Output the (X, Y) coordinate of the center of the cell containing the given text.  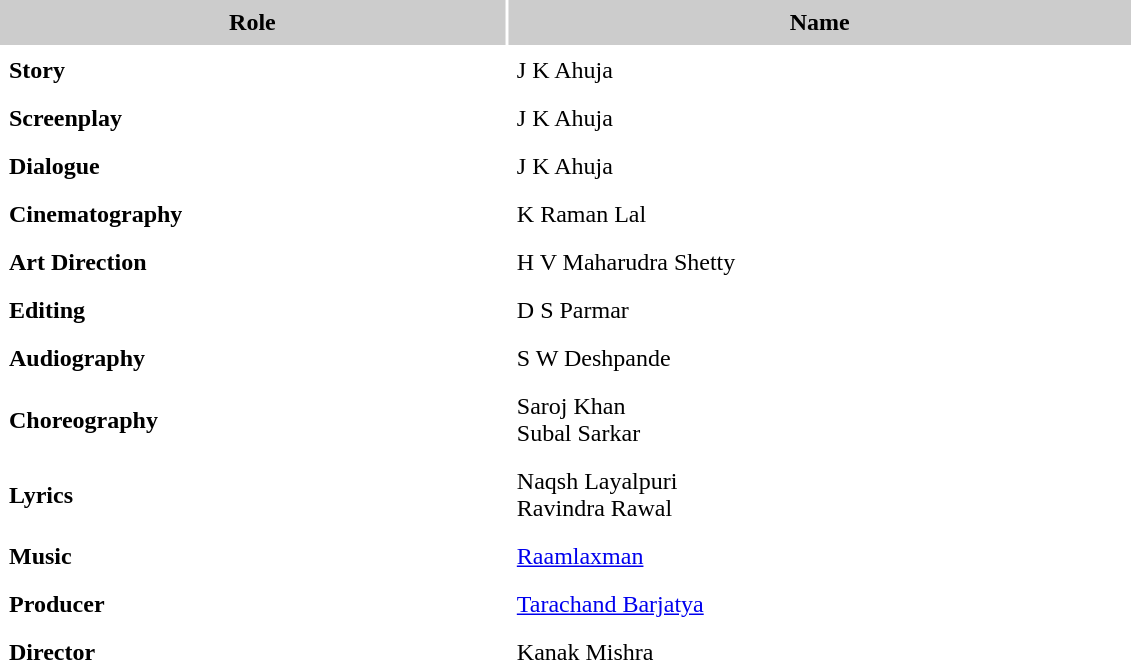
Screenplay (252, 118)
Music (252, 556)
Dialogue (252, 166)
Choreography (252, 420)
Editing (252, 310)
Art Direction (252, 262)
Lyrics (252, 495)
Cinematography (252, 214)
Story (252, 70)
Role (252, 22)
Producer (252, 604)
Audiography (252, 358)
